From the cell containing the given text, extract its center point as (x, y) coordinate. 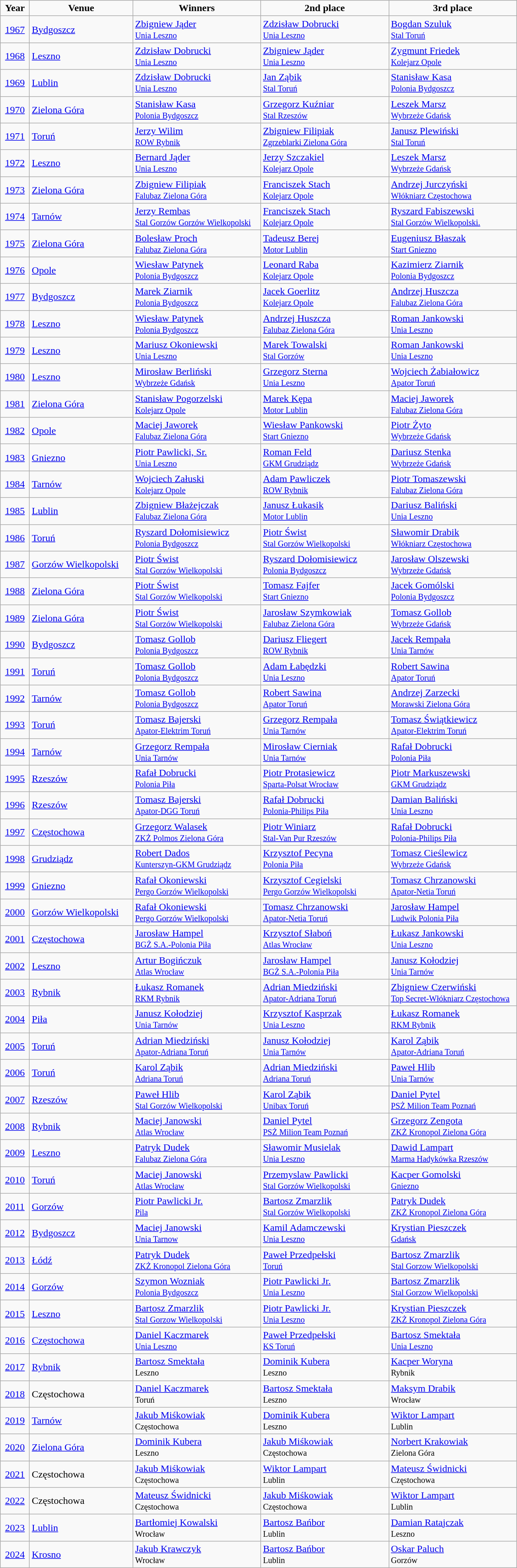
Stanisław Pogorzelski Kolejarz Opole (197, 404)
Łódź (81, 1260)
Paweł Hlib Stal Gorzów Wielkopolski (197, 1100)
2014 (15, 1287)
Łukasz Jankowski Unia Leszno (452, 939)
Wiesław Pankowski Start Gniezno (325, 431)
2018 (15, 1394)
Andrzej Jurczyński Włókniarz Częstochowa (452, 190)
Dariusz Fliegert ROW Rybnik (325, 645)
Janusz Plewiński Stal Toruń (452, 137)
2010 (15, 1179)
Dawid Lampart Marma Hadykówka Rzeszów (452, 1153)
1984 (15, 484)
Piotr Tomaszewski Falubaz Zielona Góra (452, 484)
Mirosław Berliński Wybrzeże Gdańsk (197, 378)
Norbert KrakowiakZielona Góra (452, 1448)
Bogdan Szuluk Stal Toruń (452, 30)
1969 (15, 83)
2011 (15, 1207)
Damian Baliński Unia Leszno (452, 805)
Tomasz Bajerski Apator-Elektrim Toruń (197, 725)
2002 (15, 966)
2020 (15, 1448)
2009 (15, 1153)
1992 (15, 698)
2013 (15, 1260)
Kazimierz Ziarnik Polonia Bydgoszcz (452, 270)
Sławomir Musielak Unia Leszno (325, 1153)
Grzegorz Sterna Unia Leszno (325, 378)
1998 (15, 859)
Zygmunt Friedek Kolejarz Opole (452, 56)
Kacper Gomolski Gniezno (452, 1179)
Marek Towalski Stal Gorzów (325, 350)
Szymon Wozniak Polonia Bydgoszcz (197, 1287)
2000 (15, 912)
1993 (15, 725)
Eugeniusz Błaszak Start Gniezno (452, 243)
Bartosz Zmarzlik Stal Gorzów Wielkopolski (325, 1207)
1979 (15, 350)
1994 (15, 752)
Jacek Gomólski Polonia Bydgoszcz (452, 591)
Venue (81, 8)
1989 (15, 618)
Adrian Miedziński Adriana Toruń (325, 1072)
3rd place (452, 8)
Bernard Jąder Unia Leszno (197, 163)
Jarosław Hampel Ludwik Polonia Piła (452, 912)
2019 (15, 1420)
Artur Bogińczuk Atlas Wrocław (197, 966)
1991 (15, 671)
Piotr Protasiewicz Sparta-Polsat Wrocław (325, 779)
Krzysztof Pecyna Polonia Piła (325, 859)
Krosno (81, 1554)
Paweł Hlib Unia Tarnów (452, 1072)
Leonard Raba Kolejarz Opole (325, 270)
1988 (15, 591)
Daniel KaczmarekToruń (197, 1394)
Jan Ząbik Stal Toruń (325, 83)
Piotr Żyto Wybrzeże Gdańsk (452, 431)
1999 (15, 886)
2016 (15, 1341)
Janusz Łukasik Motor Lublin (325, 511)
Jakub KrawczykWrocław (197, 1554)
2004 (15, 1019)
1973 (15, 190)
Jerzy Wilim ROW Rybnik (197, 137)
2022 (15, 1501)
1970 (15, 109)
1977 (15, 297)
Tomasz Fajfer Start Gniezno (325, 591)
Andrzej Zarzecki Morawski Zielona Góra (452, 698)
2006 (15, 1072)
Tomasz Gollob Wybrzeże Gdańsk (452, 618)
Krzysztof Kasprzak Unia Leszno (325, 1019)
Tomasz Świątkiewicz Apator-Elektrim Toruń (452, 725)
Tadeusz Berej Motor Lublin (325, 243)
Paweł Przedpełski Toruń (325, 1260)
Daniel KaczmarekUnia Leszno (197, 1341)
Kamil Adamczewski Unia Leszno (325, 1234)
Bolesław Proch Falubaz Zielona Góra (197, 243)
1987 (15, 564)
2021 (15, 1474)
1990 (15, 645)
Grzegorz Walasek ZKŻ Polmos Zielona Góra (197, 832)
Maciej Janowski Unia Tarnow (197, 1234)
2023 (15, 1527)
Krystian Pieszczek ZKŻ Kronopol Zielona Góra (452, 1313)
Dariusz Stenka Wybrzeże Gdańsk (452, 457)
1978 (15, 323)
2007 (15, 1100)
Piotr Markuszewski GKM Grudziądz (452, 779)
1985 (15, 511)
2005 (15, 1046)
Przemyslaw Pawlicki Stal Gorzów Wielkopolski (325, 1179)
Mariusz Okoniewski Unia Leszno (197, 350)
Adam Pawliczek ROW Rybnik (325, 484)
1981 (15, 404)
Dariusz Baliński Unia Leszno (452, 511)
1975 (15, 243)
Piotr Winiarz Stal-Van Pur Rzeszów (325, 832)
Piła (81, 1019)
1967 (15, 30)
1972 (15, 163)
1974 (15, 216)
Jacek Rempała Unia Tarnów (452, 645)
Winners (197, 8)
Bartosz SmektałaUnia Leszno (452, 1341)
Jerzy Rembas Stal Gorzów Gorzów Wielkopolski (197, 216)
1971 (15, 137)
Karol Ząbik Apator-Adriana Toruń (452, 1046)
Mirosław Cierniak Unia Tarnów (325, 752)
Grudziądz (81, 859)
1982 (15, 431)
1968 (15, 56)
2001 (15, 939)
Jarosław Olszewski Wybrzeże Gdańsk (452, 564)
Marek Kępa Motor Lublin (325, 404)
1995 (15, 779)
Adam Łabędzki Unia Leszno (325, 671)
2017 (15, 1367)
Robert Dados Kunterszyn-GKM Grudziądz (197, 859)
Tomasz Bajerski Apator-DGG Toruń (197, 805)
Karol Ząbik Unibax Toruń (325, 1100)
Patryk Dudek Falubaz Zielona Góra (197, 1153)
Sławomir Drabik Włókniarz Częstochowa (452, 538)
1986 (15, 538)
Piotr Pawlicki Jr. Pila (197, 1207)
Grzegorz Kuźniar Stal Rzeszów (325, 109)
Oskar PaluchGorzów (452, 1554)
Jarosław Szymkowiak Falubaz Zielona Góra (325, 618)
Grzegorz Zengota ZKŻ Kronopol Zielona Góra (452, 1126)
Krystian Pieszczek Gdańsk (452, 1234)
Bartłomiej KowalskiWrocław (197, 1527)
2024 (15, 1554)
Krzysztof Słaboń Atlas Wrocław (325, 939)
Zbigniew Filipiak Zgrzeblarki Zielona Góra (325, 137)
Zbigniew Czerwiński Top Secret-Włókniarz Częstochowa (452, 993)
Marek Ziarnik Polonia Bydgoszcz (197, 297)
Wojciech Żabiałowicz Apator Toruń (452, 378)
Paweł PrzedpełskiKS Toruń (325, 1341)
2008 (15, 1126)
Zbigniew Filipiak Falubaz Zielona Góra (197, 190)
2nd place (325, 8)
2015 (15, 1313)
Karol Ząbik Adriana Toruń (197, 1072)
Ryszard Fabiszewski Stal Gorzów Wielkopolski. (452, 216)
Roman Feld GKM Grudziądz (325, 457)
Jerzy Szczakiel Kolejarz Opole (325, 163)
Wojciech Załuski Kolejarz Opole (197, 484)
Piotr Pawlicki, Sr. Unia Leszno (197, 457)
Damian RatajczakLeszno (452, 1527)
1976 (15, 270)
1983 (15, 457)
Maksym DrabikWrocław (452, 1394)
2003 (15, 993)
Krzysztof Cegielski Pergo Gorzów Wielkopolski (325, 886)
2012 (15, 1234)
Jacek Goerlitz Kolejarz Opole (325, 297)
Tomasz Cieślewicz Wybrzeże Gdańsk (452, 859)
Kacper WorynaRybnik (452, 1367)
1996 (15, 805)
1980 (15, 378)
Zbigniew Błażejczak Falubaz Zielona Góra (197, 511)
1997 (15, 832)
Year (15, 8)
